Pinpoint the cell where the given text exists, returning its [X, Y] midpoint coordinate. 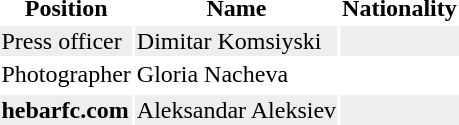
Dimitar Komsiyski [236, 41]
Aleksandar Aleksiev [236, 110]
Gloria Nacheva [236, 74]
Press officer [66, 41]
Photographer [66, 74]
hebarfc.com [66, 110]
